Search for the cell housing the specified text and yield its (x, y) center coordinate. 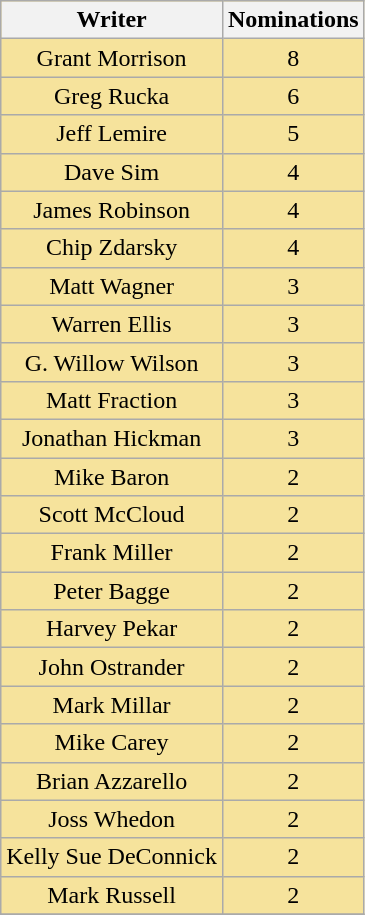
Dave Sim (112, 172)
5 (293, 134)
Scott McCloud (112, 515)
Chip Zdarsky (112, 248)
Nominations (293, 20)
Greg Rucka (112, 96)
Frank Miller (112, 553)
Mark Millar (112, 705)
Jonathan Hickman (112, 438)
Grant Morrison (112, 58)
Matt Fraction (112, 400)
G. Willow Wilson (112, 362)
Kelly Sue DeConnick (112, 857)
Jeff Lemire (112, 134)
Brian Azzarello (112, 781)
Joss Whedon (112, 819)
Mike Baron (112, 477)
Mike Carey (112, 743)
James Robinson (112, 210)
Mark Russell (112, 895)
John Ostrander (112, 667)
Harvey Pekar (112, 629)
Writer (112, 20)
Warren Ellis (112, 324)
8 (293, 58)
Matt Wagner (112, 286)
Peter Bagge (112, 591)
6 (293, 96)
